Scan for the cell matching the given text and deliver its (x, y) coordinate at center. 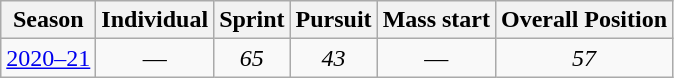
57 (584, 58)
Mass start (436, 20)
65 (252, 58)
Individual (155, 20)
Overall Position (584, 20)
Season (48, 20)
2020–21 (48, 58)
Sprint (252, 20)
43 (334, 58)
Pursuit (334, 20)
